Return the [X, Y] coordinate for the center point of the cell that contains the specified text.  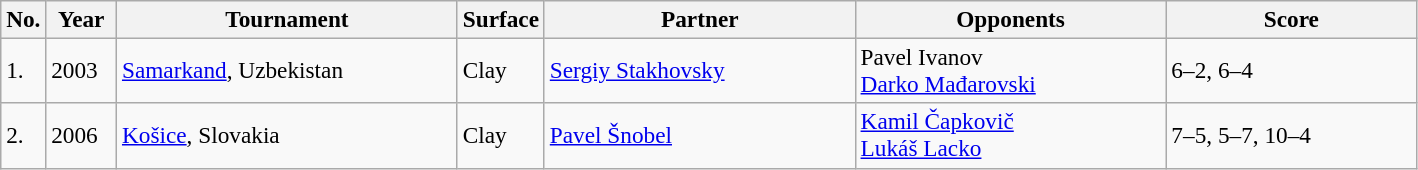
Košice, Slovakia [288, 136]
Partner [700, 19]
2. [24, 136]
Pavel Šnobel [700, 136]
Sergiy Stakhovsky [700, 70]
Pavel Ivanov Darko Mađarovski [1010, 70]
Samarkand, Uzbekistan [288, 70]
Year [82, 19]
2006 [82, 136]
Kamil Čapkovič Lukáš Lacko [1010, 136]
2003 [82, 70]
1. [24, 70]
Tournament [288, 19]
6–2, 6–4 [1292, 70]
Score [1292, 19]
Opponents [1010, 19]
Surface [500, 19]
No. [24, 19]
7–5, 5–7, 10–4 [1292, 136]
